Detect which cell encompasses the target text, then output its [x, y] center coordinate. 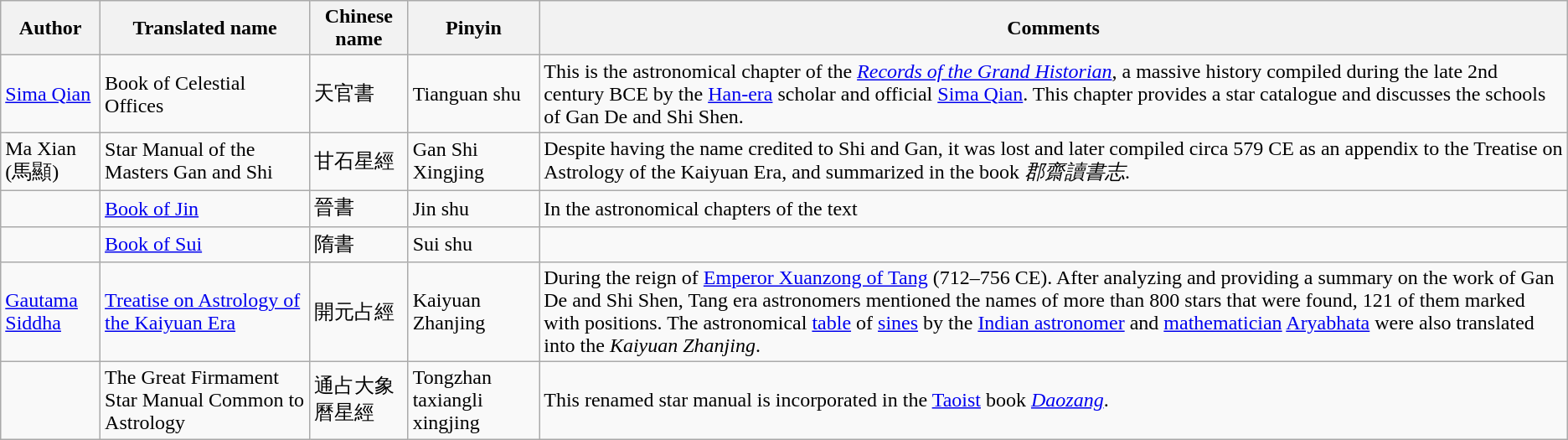
通占大象曆星經 [359, 401]
This renamed star manual is incorporated in the Taoist book Daozang. [1054, 401]
Kaiyuan Zhanjing [474, 312]
Comments [1054, 28]
Pinyin [474, 28]
Tongzhan taxiangli xingjing [474, 401]
Gan Shi Xingjing [474, 162]
In the astronomical chapters of the text [1054, 208]
隋書 [359, 245]
The Great Firmament Star Manual Common to Astrology [205, 401]
Sui shu [474, 245]
Ma Xian (馬顯) [50, 162]
Book of Celestial Offices [205, 94]
Chinese name [359, 28]
Book of Sui [205, 245]
Treatise on Astrology of the Kaiyuan Era [205, 312]
晉書 [359, 208]
Sima Qian [50, 94]
Jin shu [474, 208]
Gautama Siddha [50, 312]
開元占經 [359, 312]
天官書 [359, 94]
Tianguan shu [474, 94]
Author [50, 28]
甘石星經 [359, 162]
Star Manual of the Masters Gan and Shi [205, 162]
Translated name [205, 28]
Book of Jin [205, 208]
